Return the [x, y] coordinate for the center point of the cell that contains the specified text.  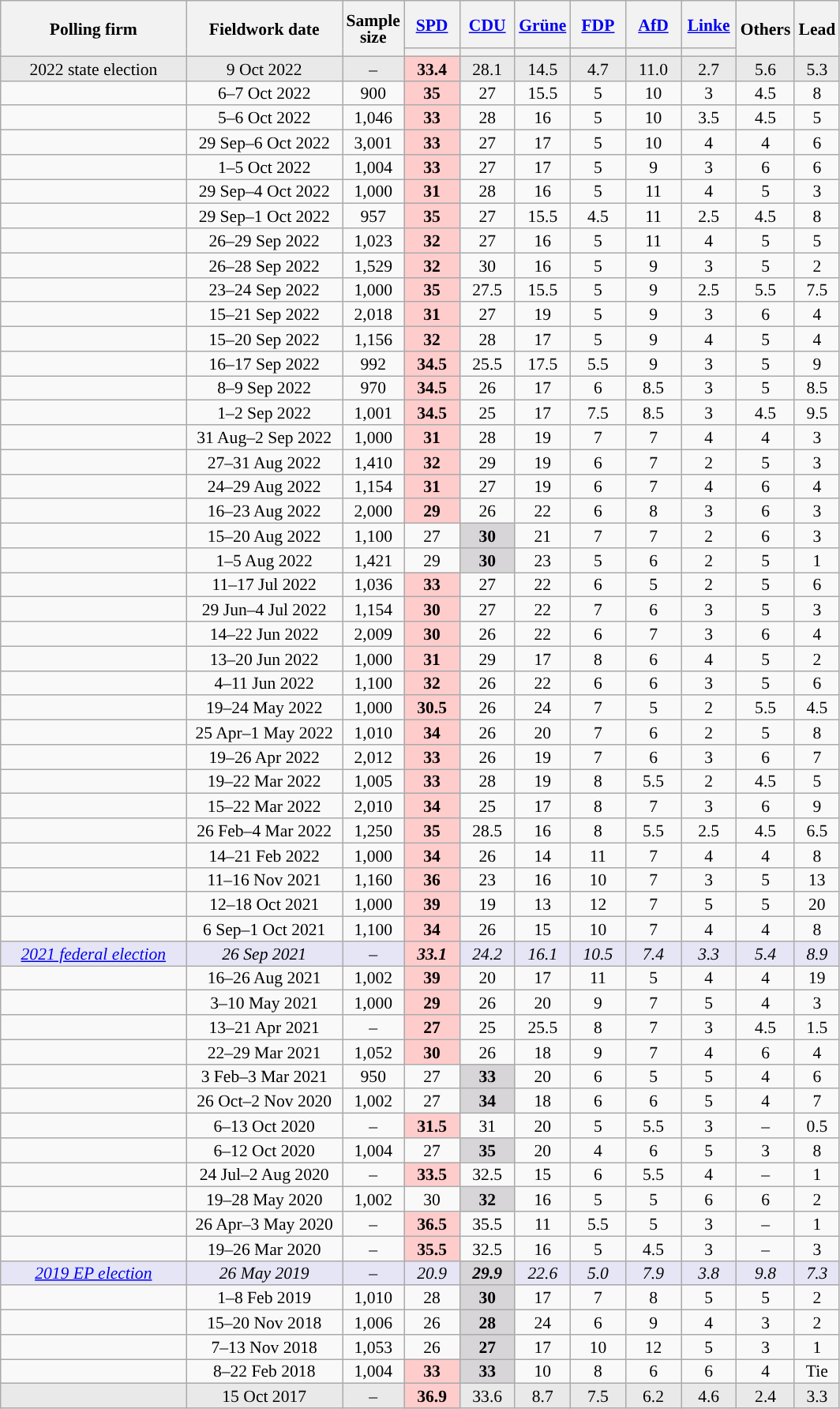
31 Aug–2 Sep 2022 [264, 438]
950 [373, 1076]
1–2 Sep 2022 [264, 412]
22.6 [542, 1273]
14 [542, 855]
20.9 [432, 1273]
11–17 Jul 2022 [264, 584]
4.7 [598, 68]
16–17 Sep 2022 [264, 363]
33.6 [487, 1396]
1–5 Aug 2022 [264, 561]
1–5 Oct 2022 [264, 167]
5.0 [598, 1273]
2.7 [709, 68]
26 Oct–2 Nov 2020 [264, 1101]
27–31 Aug 2022 [264, 461]
14–22 Jun 2022 [264, 633]
5.6 [766, 68]
16.1 [542, 954]
16–23 Aug 2022 [264, 512]
1,160 [373, 880]
23–24 Sep 2022 [264, 289]
6 Sep–1 Oct 2021 [264, 929]
FDP [598, 24]
29.9 [487, 1273]
0.5 [816, 1126]
8.9 [816, 954]
3,001 [373, 142]
Tie [816, 1371]
36.5 [432, 1224]
3.5 [709, 118]
AfD [653, 24]
8–22 Feb 2018 [264, 1371]
11–16 Nov 2021 [264, 880]
19–26 Apr 2022 [264, 757]
1,421 [373, 561]
9 Oct 2022 [264, 68]
24 Jul–2 Aug 2020 [264, 1175]
19–24 May 2022 [264, 708]
6.2 [653, 1396]
7.9 [653, 1273]
1,410 [373, 461]
17.5 [542, 363]
4–11 Jun 2022 [264, 682]
15–20 Sep 2022 [264, 340]
25 Apr–1 May 2022 [264, 733]
26–29 Sep 2022 [264, 240]
26 Sep 2021 [264, 954]
1,005 [373, 782]
6–7 Oct 2022 [264, 93]
24–29 Aug 2022 [264, 487]
2,010 [373, 806]
1,052 [373, 1052]
6–12 Oct 2020 [264, 1150]
28.5 [487, 831]
CDU [487, 24]
28.1 [487, 68]
1,250 [373, 831]
14–21 Feb 2022 [264, 855]
1,036 [373, 584]
26 Feb–4 Mar 2022 [264, 831]
26–28 Sep 2022 [264, 265]
2.4 [766, 1396]
2019 EP election [93, 1273]
22–29 Mar 2021 [264, 1052]
29 Sep–1 Oct 2022 [264, 216]
27.5 [487, 289]
1,156 [373, 340]
26 May 2019 [264, 1273]
Grüne [542, 24]
21 [542, 535]
19–22 Mar 2022 [264, 782]
9.5 [816, 412]
7.4 [653, 954]
Samplesize [373, 28]
Fieldwork date [264, 28]
15–20 Nov 2018 [264, 1322]
19–26 Mar 2020 [264, 1248]
33.4 [432, 68]
1,053 [373, 1347]
4.6 [709, 1396]
8.7 [542, 1396]
3–10 May 2021 [264, 1003]
Lead [816, 28]
970 [373, 389]
9.8 [766, 1273]
29 Sep–6 Oct 2022 [264, 142]
33.5 [432, 1175]
3 Feb–3 Mar 2021 [264, 1076]
957 [373, 216]
Linke [709, 24]
36.9 [432, 1396]
SPD [432, 24]
1–8 Feb 2019 [264, 1298]
24.2 [487, 954]
16–26 Aug 2021 [264, 978]
5.4 [766, 954]
10.5 [598, 954]
26 Apr–3 May 2020 [264, 1224]
1.5 [816, 1027]
Polling firm [93, 28]
2021 federal election [93, 954]
29 Sep–4 Oct 2022 [264, 191]
14.5 [542, 68]
2,018 [373, 314]
15 Oct 2017 [264, 1396]
33.1 [432, 954]
5–6 Oct 2022 [264, 118]
36 [432, 880]
Others [766, 28]
1,046 [373, 118]
7–13 Nov 2018 [264, 1347]
900 [373, 93]
1,529 [373, 265]
13–20 Jun 2022 [264, 659]
15–22 Mar 2022 [264, 806]
2,012 [373, 757]
6–13 Oct 2020 [264, 1126]
12–18 Oct 2021 [264, 905]
5.3 [816, 68]
6.5 [816, 831]
1,023 [373, 240]
1,001 [373, 412]
29 Jun–4 Jul 2022 [264, 610]
992 [373, 363]
3.8 [709, 1273]
15–20 Aug 2022 [264, 535]
7.3 [816, 1273]
11.0 [653, 68]
1,006 [373, 1322]
2,000 [373, 512]
2022 state election [93, 68]
2,009 [373, 633]
8–9 Sep 2022 [264, 389]
30.5 [432, 708]
13–21 Apr 2021 [264, 1027]
19–28 May 2020 [264, 1199]
31.5 [432, 1126]
15–21 Sep 2022 [264, 314]
